Scan for the cell matching the given text and deliver its (x, y) coordinate at center. 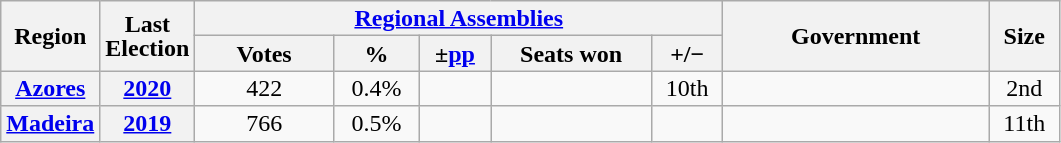
422 (264, 88)
Seats won (572, 54)
2020 (148, 88)
10th (688, 88)
Votes (264, 54)
% (376, 54)
±pp (454, 54)
2nd (1024, 88)
2019 (148, 124)
LastElection (148, 36)
Size (1024, 36)
766 (264, 124)
0.5% (376, 124)
0.4% (376, 88)
Regional Assemblies (459, 18)
Azores (50, 88)
Government (856, 36)
Region (50, 36)
+/− (688, 54)
11th (1024, 124)
Madeira (50, 124)
